Search for the cell housing the specified text and yield its [X, Y] center coordinate. 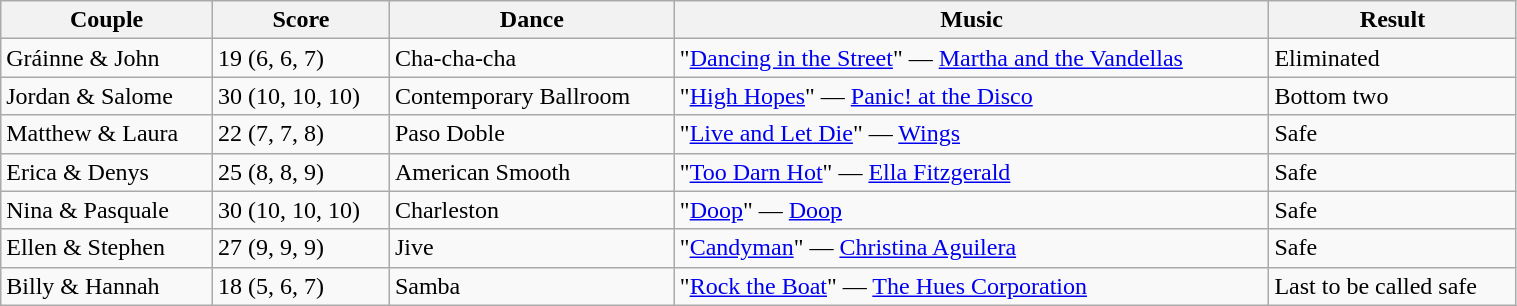
"Doop" — Doop [972, 210]
Matthew & Laura [107, 134]
Eliminated [1392, 58]
"High Hopes" — Panic! at the Disco [972, 96]
Dance [532, 20]
27 (9, 9, 9) [300, 248]
Jive [532, 248]
18 (5, 6, 7) [300, 286]
Charleston [532, 210]
22 (7, 7, 8) [300, 134]
Bottom two [1392, 96]
Gráinne & John [107, 58]
Ellen & Stephen [107, 248]
Couple [107, 20]
"Rock the Boat" — The Hues Corporation [972, 286]
Score [300, 20]
Nina & Pasquale [107, 210]
Erica & Denys [107, 172]
"Dancing in the Street" — Martha and the Vandellas [972, 58]
"Live and Let Die" — Wings [972, 134]
American Smooth [532, 172]
Music [972, 20]
Samba [532, 286]
Last to be called safe [1392, 286]
Contemporary Ballroom [532, 96]
Paso Doble [532, 134]
25 (8, 8, 9) [300, 172]
"Too Darn Hot" — Ella Fitzgerald [972, 172]
Jordan & Salome [107, 96]
Cha-cha-cha [532, 58]
Result [1392, 20]
"Candyman" — Christina Aguilera [972, 248]
Billy & Hannah [107, 286]
19 (6, 6, 7) [300, 58]
